Capture the cell that displays the provided text and extract its (X, Y) central coordinate. 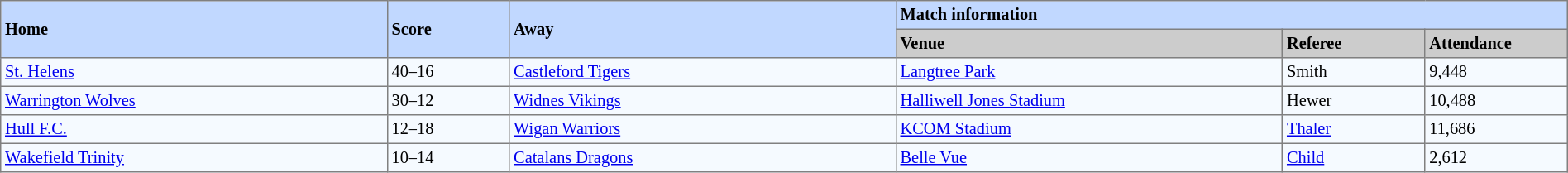
Warrington Wolves (194, 100)
Catalans Dragons (703, 157)
Smith (1354, 72)
11,686 (1496, 129)
Home (194, 30)
10,488 (1496, 100)
Halliwell Jones Stadium (1088, 100)
30–12 (448, 100)
10–14 (448, 157)
Away (703, 30)
Match information (1231, 15)
Hewer (1354, 100)
St. Helens (194, 72)
Widnes Vikings (703, 100)
Langtree Park (1088, 72)
Hull F.C. (194, 129)
Referee (1354, 43)
Castleford Tigers (703, 72)
Wigan Warriors (703, 129)
9,448 (1496, 72)
12–18 (448, 129)
KCOM Stadium (1088, 129)
2,612 (1496, 157)
Attendance (1496, 43)
Thaler (1354, 129)
Score (448, 30)
40–16 (448, 72)
Belle Vue (1088, 157)
Child (1354, 157)
Wakefield Trinity (194, 157)
Venue (1088, 43)
